From the cell containing the given text, extract its center point as (X, Y) coordinate. 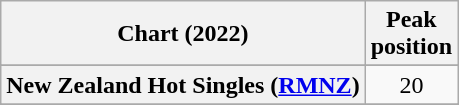
New Zealand Hot Singles (RMNZ) (183, 85)
Chart (2022) (183, 34)
20 (411, 85)
Peakposition (411, 34)
